Detect which cell encompasses the target text, then output its (X, Y) center coordinate. 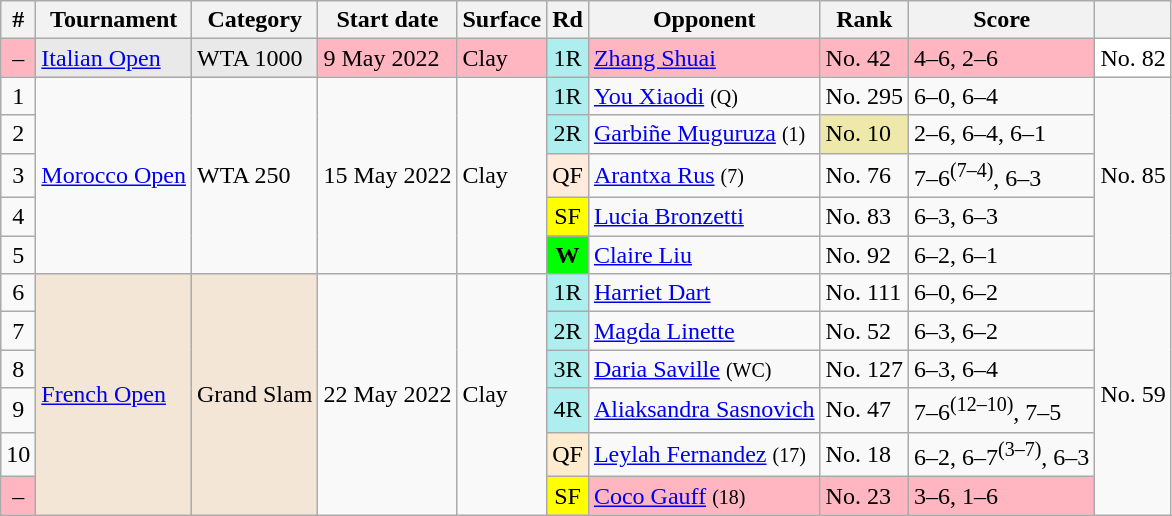
No. 10 (864, 134)
5 (18, 255)
6–0, 6–4 (1001, 96)
No. 111 (864, 293)
7–6(12–10), 7–5 (1001, 410)
No. 85 (1133, 176)
No. 23 (864, 496)
7–6(7–4), 6–3 (1001, 176)
No. 92 (864, 255)
No. 76 (864, 176)
You Xiaodi (Q) (704, 96)
Arantxa Rus (7) (704, 176)
6–3, 6–3 (1001, 217)
Daria Saville (WC) (704, 369)
Magda Linette (704, 331)
9 May 2022 (388, 58)
8 (18, 369)
Rd (568, 20)
Surface (502, 20)
15 May 2022 (388, 176)
Leylah Fernandez (17) (704, 454)
2 (18, 134)
No. 59 (1133, 394)
Harriet Dart (704, 293)
Aliaksandra Sasnovich (704, 410)
WTA 1000 (255, 58)
4–6, 2–6 (1001, 58)
Score (1001, 20)
No. 83 (864, 217)
No. 52 (864, 331)
WTA 250 (255, 176)
9 (18, 410)
Coco Gauff (18) (704, 496)
Zhang Shuai (704, 58)
Grand Slam (255, 394)
No. 18 (864, 454)
2–6, 6–4, 6–1 (1001, 134)
Start date (388, 20)
6 (18, 293)
No. 127 (864, 369)
3 (18, 176)
Morocco Open (114, 176)
4 (18, 217)
French Open (114, 394)
6–3, 6–2 (1001, 331)
Garbiñe Muguruza (1) (704, 134)
Rank (864, 20)
4R (568, 410)
Lucia Bronzetti (704, 217)
3R (568, 369)
Italian Open (114, 58)
3–6, 1–6 (1001, 496)
6–2, 6–1 (1001, 255)
7 (18, 331)
Claire Liu (704, 255)
No. 47 (864, 410)
W (568, 255)
No. 42 (864, 58)
1 (18, 96)
6–3, 6–4 (1001, 369)
10 (18, 454)
# (18, 20)
Category (255, 20)
Tournament (114, 20)
22 May 2022 (388, 394)
No. 295 (864, 96)
Opponent (704, 20)
6–2, 6–7(3–7), 6–3 (1001, 454)
No. 82 (1133, 58)
6–0, 6–2 (1001, 293)
